Return the [X, Y] coordinate for the center point of the cell that contains the specified text.  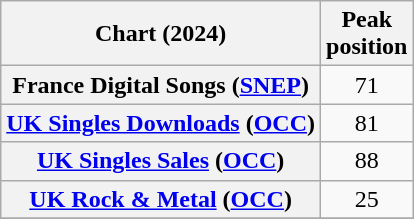
France Digital Songs (SNEP) [161, 85]
Chart (2024) [161, 34]
UK Rock & Metal (OCC) [161, 199]
71 [367, 85]
88 [367, 161]
UK Singles Sales (OCC) [161, 161]
25 [367, 199]
Peakposition [367, 34]
81 [367, 123]
UK Singles Downloads (OCC) [161, 123]
